Detect which cell encompasses the target text, then output its (X, Y) center coordinate. 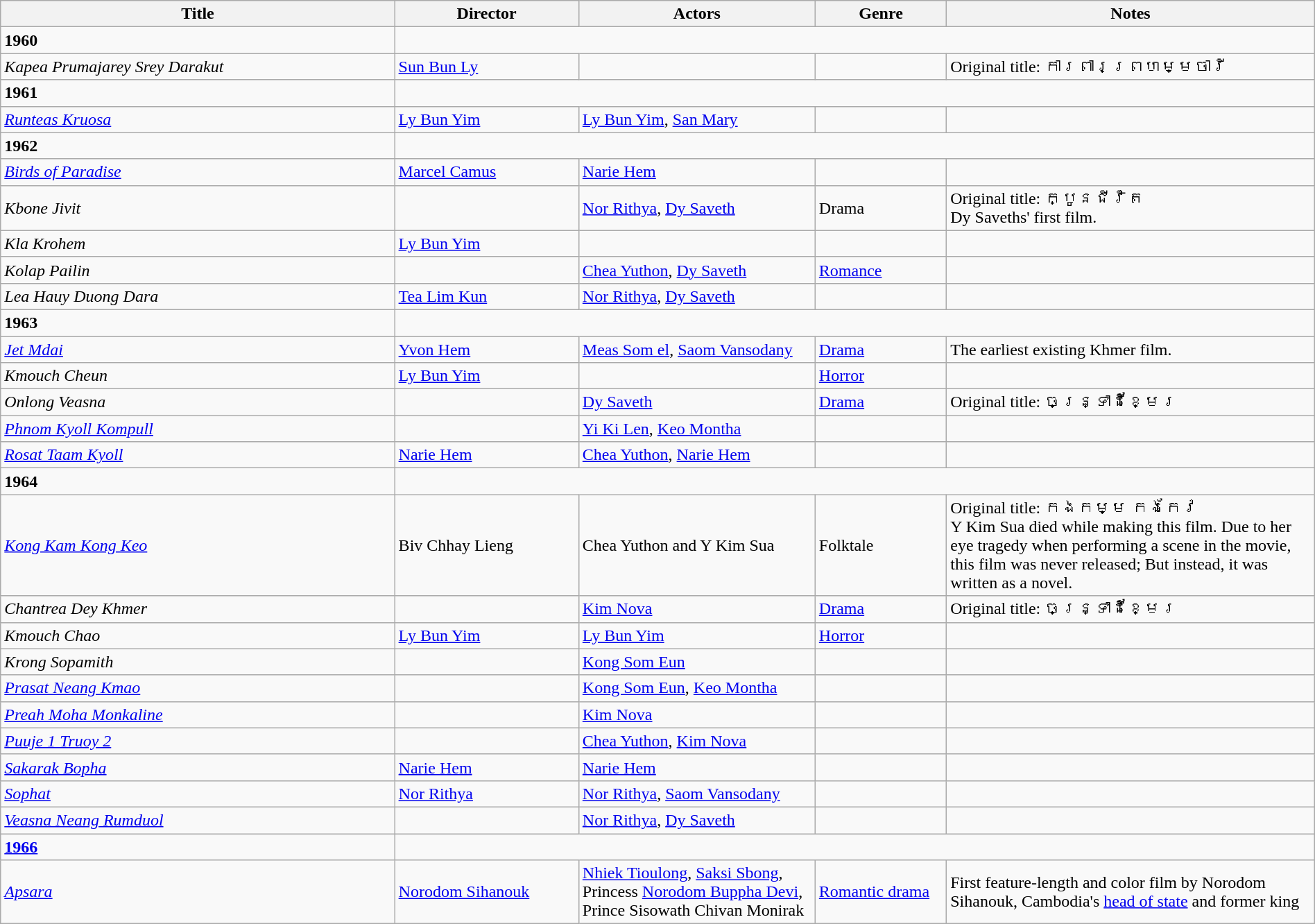
Kmouch Cheun (198, 376)
Director (487, 14)
Chantrea Dey Khmer (198, 609)
Birds of Paradise (198, 172)
Nhiek Tioulong, Saksi Sbong, Princess Norodom Buppha Devi, Prince Sisowath Chivan Monirak (696, 892)
Onlong Veasna (198, 402)
Actors (696, 14)
Meas Som el, Saom Vansodany (696, 349)
Kong Som Eun (696, 662)
Phnom Kyoll Kompull (198, 429)
Yvon Hem (487, 349)
The earliest existing Khmer film. (1131, 349)
1966 (198, 847)
Jet Mdai (198, 349)
Apsara (198, 892)
Nor Rithya, Saom Vansodany (696, 794)
Kolap Pailin (198, 270)
Kmouch Chao (198, 635)
Biv Chhay Lieng (487, 545)
Marcel Camus (487, 172)
1964 (198, 481)
Kong Som Eun, Keo Montha (696, 688)
Runteas Kruosa (198, 119)
Original title: ក្បូនជីវិតDy Saveths' first film. (1131, 208)
Sakarak Bopha (198, 767)
Krong Sopamith (198, 662)
Norodom Sihanouk (487, 892)
Lea Hauy Duong Dara (198, 296)
Notes (1131, 14)
Kong Kam Kong Keo (198, 545)
Original title: ការពារព្រហម្មចារី (1131, 67)
1960 (198, 40)
Preah Moha Monkaline (198, 715)
Chea Yuthon and Y Kim Sua (696, 545)
Chea Yuthon, Kim Nova (696, 741)
Ly Bun Yim, San Mary (696, 119)
Kapea Prumajarey Srey Darakut (198, 67)
Chea Yuthon, Dy Saveth (696, 270)
Prasat Neang Kmao (198, 688)
Chea Yuthon, Narie Hem (696, 455)
1961 (198, 93)
Veasna Neang Rumduol (198, 820)
Tea Lim Kun (487, 296)
Folktale (881, 545)
Dy Saveth (696, 402)
Rosat Taam Kyoll (198, 455)
Nor Rithya (487, 794)
1963 (198, 323)
Puuje 1 Truoy 2 (198, 741)
First feature-length and color film by Norodom Sihanouk, Cambodia's head of state and former king (1131, 892)
Title (198, 14)
Sun Bun Ly (487, 67)
Kbone Jivit (198, 208)
Kla Krohem (198, 243)
Sophat (198, 794)
Romance (881, 270)
Romantic drama (881, 892)
1962 (198, 146)
Genre (881, 14)
Yi Ki Len, Keo Montha (696, 429)
